Provide the [x, y] coordinate of the cell's center where the given text is located.  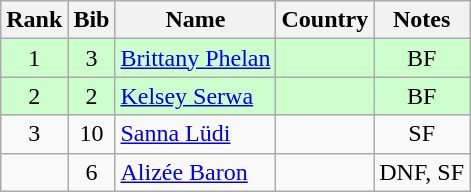
Bib [92, 20]
SF [422, 134]
Kelsey Serwa [196, 96]
Name [196, 20]
DNF, SF [422, 172]
Sanna Lüdi [196, 134]
Alizée Baron [196, 172]
10 [92, 134]
Brittany Phelan [196, 58]
Rank [34, 20]
1 [34, 58]
6 [92, 172]
Notes [422, 20]
Country [325, 20]
